Output the (X, Y) coordinate of the center of the cell containing the given text.  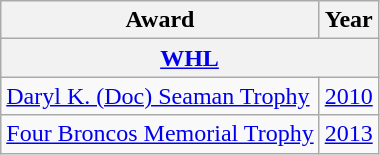
2013 (348, 134)
Year (348, 20)
Daryl K. (Doc) Seaman Trophy (160, 96)
WHL (190, 58)
Four Broncos Memorial Trophy (160, 134)
2010 (348, 96)
Award (160, 20)
